Provide the [X, Y] coordinate of the cell's center where the given text is located.  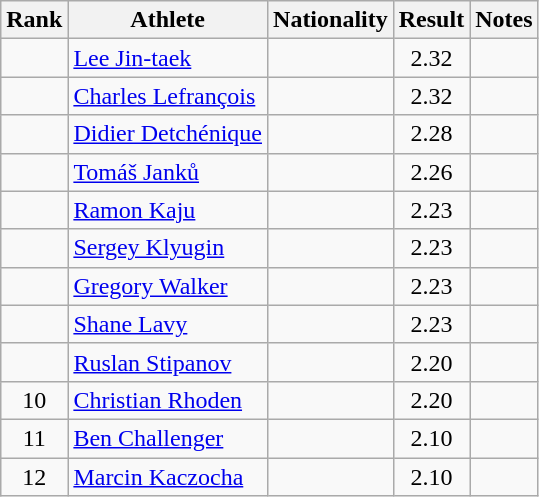
Rank [34, 20]
Result [431, 20]
Athlete [168, 20]
11 [34, 438]
Ramon Kaju [168, 210]
10 [34, 400]
Charles Lefrançois [168, 96]
Nationality [331, 20]
2.26 [431, 172]
Ruslan Stipanov [168, 362]
Notes [504, 20]
12 [34, 477]
Christian Rhoden [168, 400]
Shane Lavy [168, 324]
Tomáš Janků [168, 172]
Marcin Kaczocha [168, 477]
Ben Challenger [168, 438]
Didier Detchénique [168, 134]
2.28 [431, 134]
Sergey Klyugin [168, 248]
Gregory Walker [168, 286]
Lee Jin-taek [168, 58]
